Extract the [x, y] coordinate from the center of the cell holding the provided text.  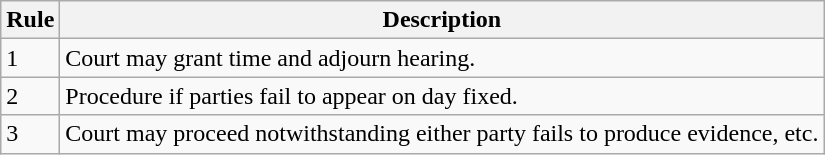
Description [442, 20]
1 [30, 58]
3 [30, 134]
Court may grant time and adjourn hearing. [442, 58]
2 [30, 96]
Court may proceed notwithstanding either party fails to produce evidence, etc. [442, 134]
Procedure if parties fail to appear on day fixed. [442, 96]
Rule [30, 20]
